Detect which cell encompasses the target text, then output its (x, y) center coordinate. 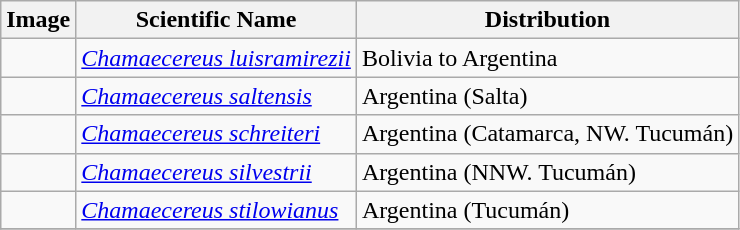
Distribution (547, 20)
Chamaecereus schreiteri (216, 134)
Bolivia to Argentina (547, 58)
Argentina (Catamarca, NW. Tucumán) (547, 134)
Argentina (Tucumán) (547, 210)
Scientific Name (216, 20)
Chamaecereus luisramirezii (216, 58)
Argentina (NNW. Tucumán) (547, 172)
Image (38, 20)
Argentina (Salta) (547, 96)
Chamaecereus silvestrii (216, 172)
Chamaecereus stilowianus (216, 210)
Chamaecereus saltensis (216, 96)
